Scan for the cell matching the given text and deliver its [X, Y] coordinate at center. 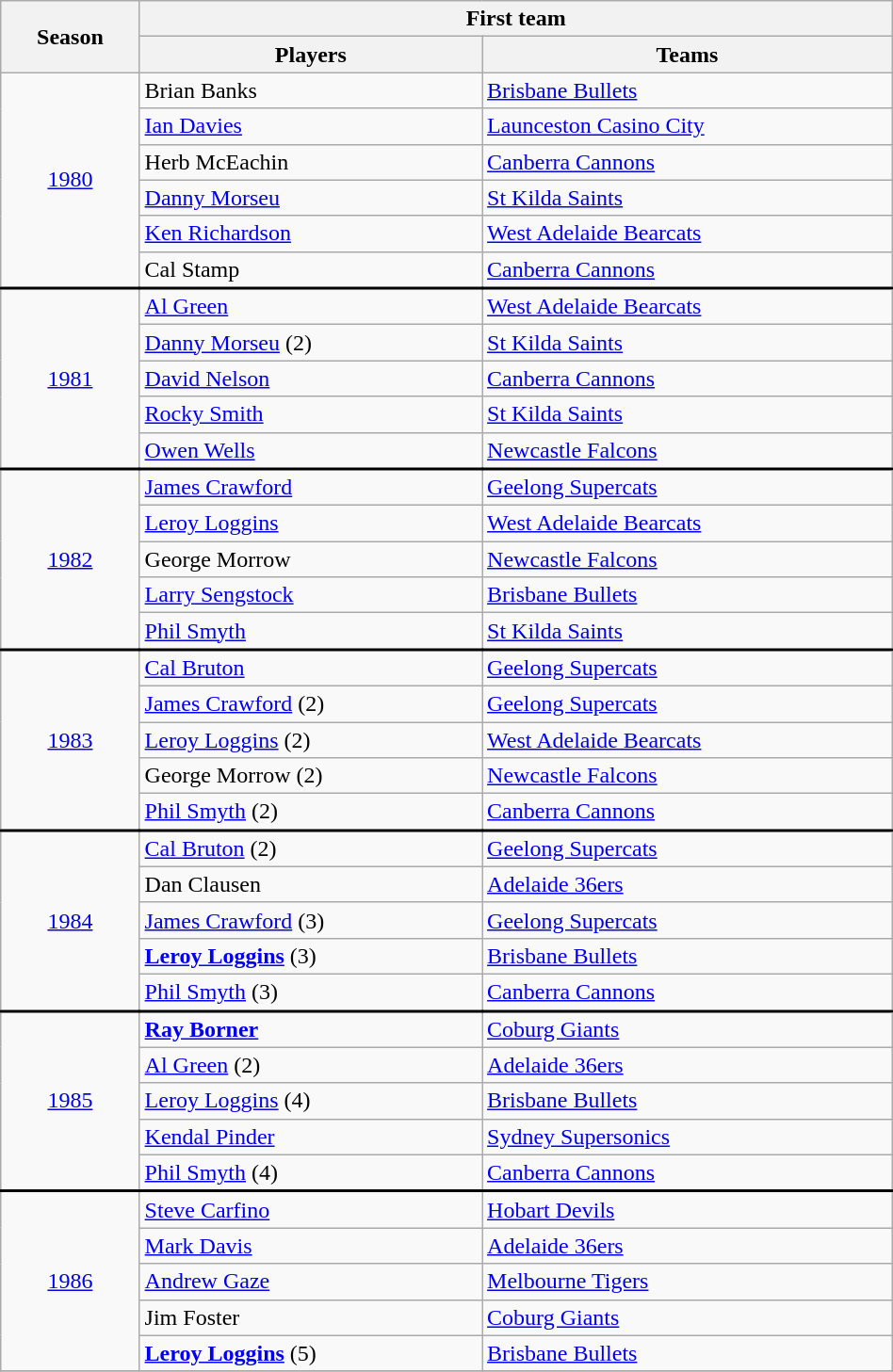
Ian Davies [311, 126]
George Morrow [311, 559]
1986 [70, 1281]
Al Green (2) [311, 1065]
Leroy Loggins [311, 524]
Phil Smyth (4) [311, 1173]
Jim Foster [311, 1317]
Rocky Smith [311, 414]
1981 [70, 379]
Leroy Loggins (3) [311, 956]
First team [516, 19]
Dan Clausen [311, 884]
Brian Banks [311, 90]
Phil Smyth (2) [311, 812]
Phil Smyth [311, 631]
George Morrow (2) [311, 776]
Sydney Supersonics [688, 1137]
Players [311, 55]
Andrew Gaze [311, 1282]
Ray Borner [311, 1028]
Cal Stamp [311, 269]
Cal Bruton [311, 669]
Teams [688, 55]
Steve Carfino [311, 1209]
David Nelson [311, 379]
Leroy Loggins (2) [311, 739]
Larry Sengstock [311, 595]
1982 [70, 559]
Al Green [311, 307]
1980 [70, 181]
Phil Smyth (3) [311, 993]
Leroy Loggins (4) [311, 1101]
Melbourne Tigers [688, 1282]
Launceston Casino City [688, 126]
Herb McEachin [311, 162]
1985 [70, 1101]
Danny Morseu (2) [311, 343]
Kendal Pinder [311, 1137]
James Crawford [311, 488]
Danny Morseu [311, 198]
Leroy Loggins (5) [311, 1353]
Ken Richardson [311, 234]
Cal Bruton (2) [311, 847]
Season [70, 37]
Hobart Devils [688, 1209]
James Crawford (3) [311, 920]
Mark Davis [311, 1246]
Owen Wells [311, 450]
James Crawford (2) [311, 703]
1983 [70, 740]
1984 [70, 920]
